Provide the [x, y] coordinate of the cell's center where the given text is located.  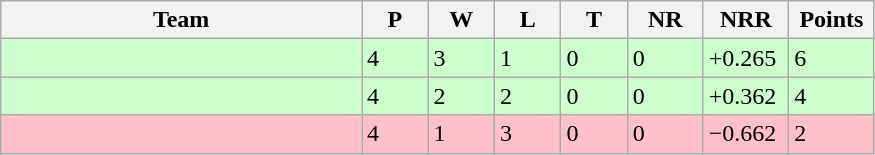
6 [832, 58]
T [594, 20]
NRR [746, 20]
−0.662 [746, 134]
NR [665, 20]
Team [182, 20]
+0.265 [746, 58]
+0.362 [746, 96]
Points [832, 20]
W [461, 20]
L [527, 20]
P [395, 20]
